From the cell containing the given text, extract its center point as [x, y] coordinate. 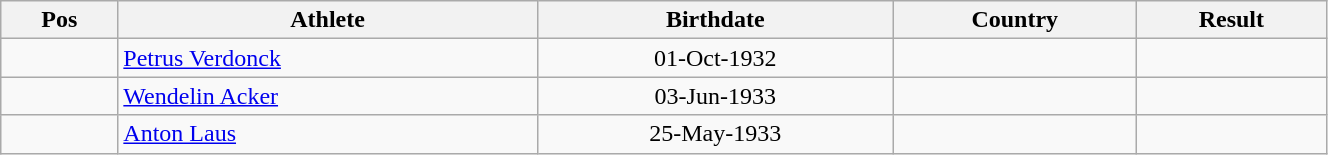
Anton Laus [328, 134]
Birthdate [715, 20]
Pos [60, 20]
03-Jun-1933 [715, 96]
25-May-1933 [715, 134]
Wendelin Acker [328, 96]
01-Oct-1932 [715, 58]
Athlete [328, 20]
Country [1014, 20]
Result [1231, 20]
Petrus Verdonck [328, 58]
